Locate the cell with the specified text and output its (X, Y) center coordinate. 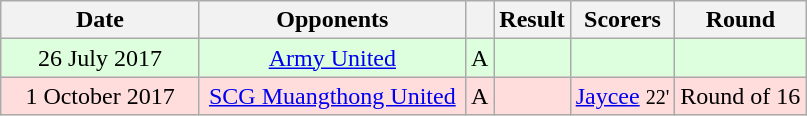
Date (100, 20)
Opponents (332, 20)
Jaycee 22' (622, 96)
Round of 16 (740, 96)
1 October 2017 (100, 96)
26 July 2017 (100, 58)
Army United (332, 58)
SCG Muangthong United (332, 96)
Scorers (622, 20)
Result (532, 20)
Round (740, 20)
